For the text-containing cell, return its midpoint in (X, Y) coordinate format. 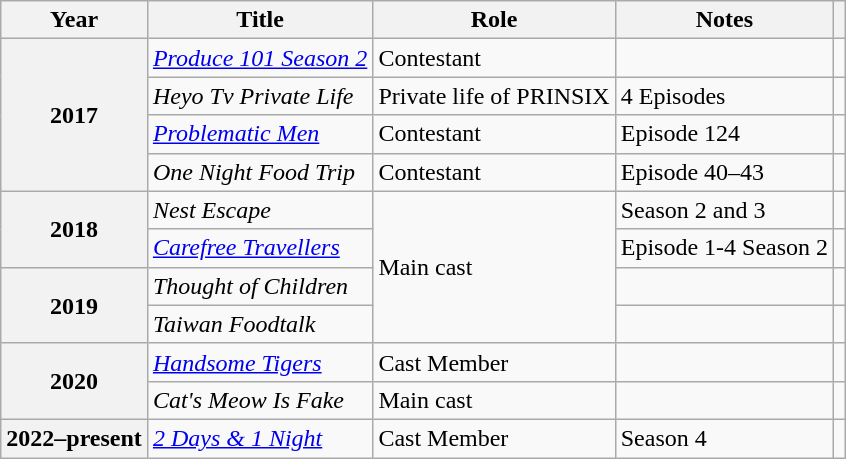
2022–present (74, 438)
Carefree Travellers (260, 248)
Season 4 (724, 438)
Year (74, 20)
Episode 124 (724, 134)
Thought of Children (260, 286)
Role (494, 20)
Nest Escape (260, 210)
2 Days & 1 Night (260, 438)
Episode 40–43 (724, 172)
Taiwan Foodtalk (260, 324)
One Night Food Trip (260, 172)
2018 (74, 229)
Private life of PRINSIX (494, 96)
Title (260, 20)
Problematic Men (260, 134)
Cat's Meow Is Fake (260, 400)
4 Episodes (724, 96)
2019 (74, 305)
Episode 1-4 Season 2 (724, 248)
2020 (74, 381)
Season 2 and 3 (724, 210)
Heyo Tv Private Life (260, 96)
Produce 101 Season 2 (260, 58)
Handsome Tigers (260, 362)
Notes (724, 20)
2017 (74, 115)
